Pinpoint the cell where the given text exists, returning its [X, Y] midpoint coordinate. 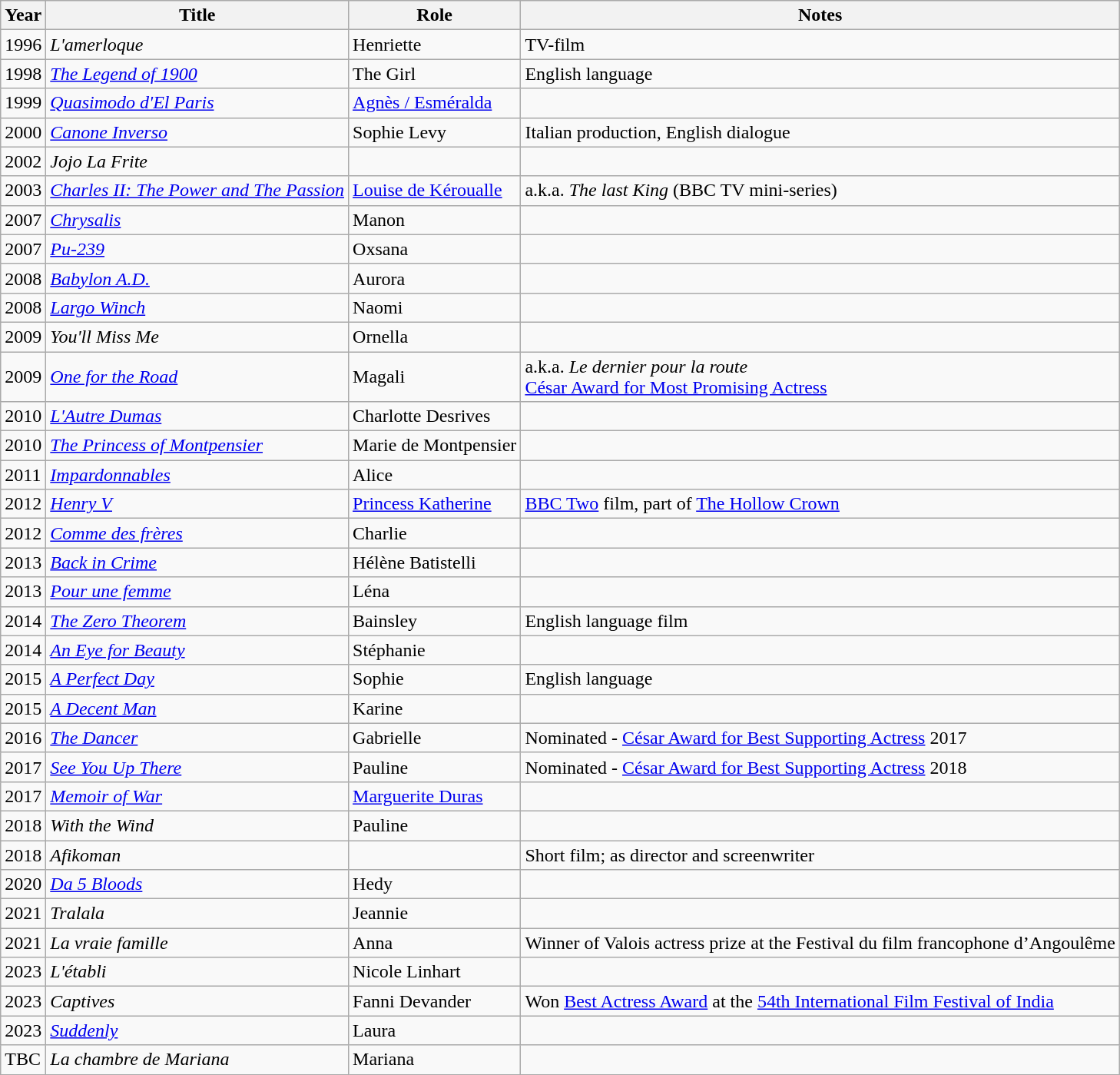
A Perfect Day [197, 679]
Sophie Levy [435, 132]
Nominated - César Award for Best Supporting Actress 2018 [820, 767]
2000 [23, 132]
Canone Inverso [197, 132]
Karine [435, 708]
Stéphanie [435, 650]
Da 5 Bloods [197, 884]
Fanni Devander [435, 1001]
L'établi [197, 972]
1999 [23, 103]
Laura [435, 1030]
a.k.a. Le dernier pour la routeCésar Award for Most Promising Actress [820, 377]
The Girl [435, 74]
Naomi [435, 307]
2003 [23, 191]
Magali [435, 377]
Role [435, 15]
2016 [23, 738]
Jeannie [435, 914]
Oxsana [435, 249]
Captives [197, 1001]
Agnès / Esméralda [435, 103]
Comme des frères [197, 533]
Mariana [435, 1060]
2011 [23, 475]
Largo Winch [197, 307]
Bainsley [435, 621]
Afikoman [197, 855]
a.k.a. The last King (BBC TV mini-series) [820, 191]
The Princess of Montpensier [197, 446]
See You Up There [197, 767]
Manon [435, 220]
TV-film [820, 45]
Won Best Actress Award at the 54th International Film Festival of India [820, 1001]
L'amerloque [197, 45]
2002 [23, 161]
Sophie [435, 679]
1998 [23, 74]
The Dancer [197, 738]
Charlie [435, 533]
One for the Road [197, 377]
Pour une femme [197, 592]
Jojo La Frite [197, 161]
Henry V [197, 504]
Babylon A.D. [197, 278]
Notes [820, 15]
The Legend of 1900 [197, 74]
Henriette [435, 45]
Nominated - César Award for Best Supporting Actress 2017 [820, 738]
Memoir of War [197, 796]
L'Autre Dumas [197, 416]
The Zero Theorem [197, 621]
Charlotte Desrives [435, 416]
Hélène Batistelli [435, 562]
Year [23, 15]
Title [197, 15]
Charles II: The Power and The Passion [197, 191]
English language film [820, 621]
Louise de Kéroualle [435, 191]
Nicole Linhart [435, 972]
Anna [435, 943]
An Eye for Beauty [197, 650]
2020 [23, 884]
Ornella [435, 337]
Princess Katherine [435, 504]
Quasimodo d'El Paris [197, 103]
Alice [435, 475]
With the Wind [197, 825]
Impardonnables [197, 475]
Aurora [435, 278]
Léna [435, 592]
Marguerite Duras [435, 796]
Winner of Valois actress prize at the Festival du film francophone d’Angoulême [820, 943]
Italian production, English dialogue [820, 132]
Short film; as director and screenwriter [820, 855]
Tralala [197, 914]
La vraie famille [197, 943]
Gabrielle [435, 738]
Marie de Montpensier [435, 446]
TBC [23, 1060]
La chambre de Mariana [197, 1060]
Hedy [435, 884]
Pu-239 [197, 249]
1996 [23, 45]
Chrysalis [197, 220]
Back in Crime [197, 562]
BBC Two film, part of The Hollow Crown [820, 504]
You'll Miss Me [197, 337]
Suddenly [197, 1030]
A Decent Man [197, 708]
